Scan for the cell matching the given text and deliver its [x, y] coordinate at center. 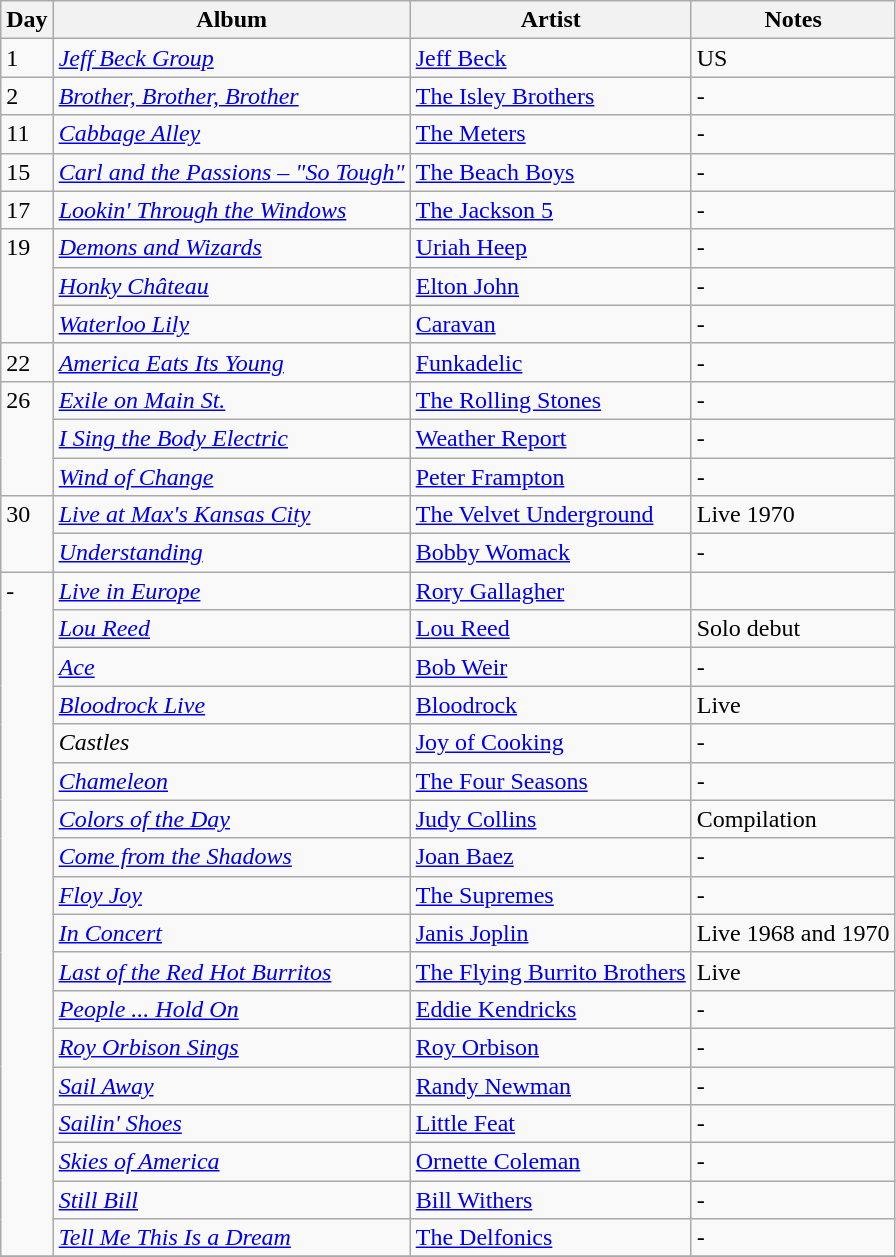
Weather Report [550, 438]
Skies of America [232, 1162]
Sail Away [232, 1085]
The Velvet Underground [550, 515]
Colors of the Day [232, 819]
Album [232, 20]
Little Feat [550, 1124]
Demons and Wizards [232, 248]
Still Bill [232, 1200]
Peter Frampton [550, 477]
26 [27, 438]
The Beach Boys [550, 172]
Caravan [550, 324]
Artist [550, 20]
Notes [793, 20]
The Jackson 5 [550, 210]
Joy of Cooking [550, 743]
Bloodrock Live [232, 705]
The Meters [550, 134]
Day [27, 20]
19 [27, 286]
Judy Collins [550, 819]
2 [27, 96]
Castles [232, 743]
The Supremes [550, 895]
Elton John [550, 286]
Chameleon [232, 781]
Roy Orbison Sings [232, 1047]
Ornette Coleman [550, 1162]
Bobby Womack [550, 553]
Eddie Kendricks [550, 1009]
Roy Orbison [550, 1047]
Jeff Beck Group [232, 58]
The Four Seasons [550, 781]
Exile on Main St. [232, 400]
Bill Withers [550, 1200]
Waterloo Lily [232, 324]
Wind of Change [232, 477]
I Sing the Body Electric [232, 438]
Rory Gallagher [550, 591]
Bloodrock [550, 705]
Bob Weir [550, 667]
22 [27, 362]
Jeff Beck [550, 58]
Funkadelic [550, 362]
Joan Baez [550, 857]
America Eats Its Young [232, 362]
Live 1968 and 1970 [793, 933]
Randy Newman [550, 1085]
15 [27, 172]
Cabbage Alley [232, 134]
Floy Joy [232, 895]
The Flying Burrito Brothers [550, 971]
Come from the Shadows [232, 857]
Honky Château [232, 286]
Understanding [232, 553]
Carl and the Passions – "So Tough" [232, 172]
Uriah Heep [550, 248]
The Delfonics [550, 1238]
Live 1970 [793, 515]
Solo debut [793, 629]
Lookin' Through the Windows [232, 210]
The Isley Brothers [550, 96]
Live in Europe [232, 591]
30 [27, 534]
Last of the Red Hot Burritos [232, 971]
1 [27, 58]
People ... Hold On [232, 1009]
The Rolling Stones [550, 400]
Compilation [793, 819]
Sailin' Shoes [232, 1124]
Janis Joplin [550, 933]
11 [27, 134]
Brother, Brother, Brother [232, 96]
Live at Max's Kansas City [232, 515]
17 [27, 210]
Ace [232, 667]
Tell Me This Is a Dream [232, 1238]
In Concert [232, 933]
US [793, 58]
